Return the [x, y] coordinate for the center point of the cell that contains the specified text.  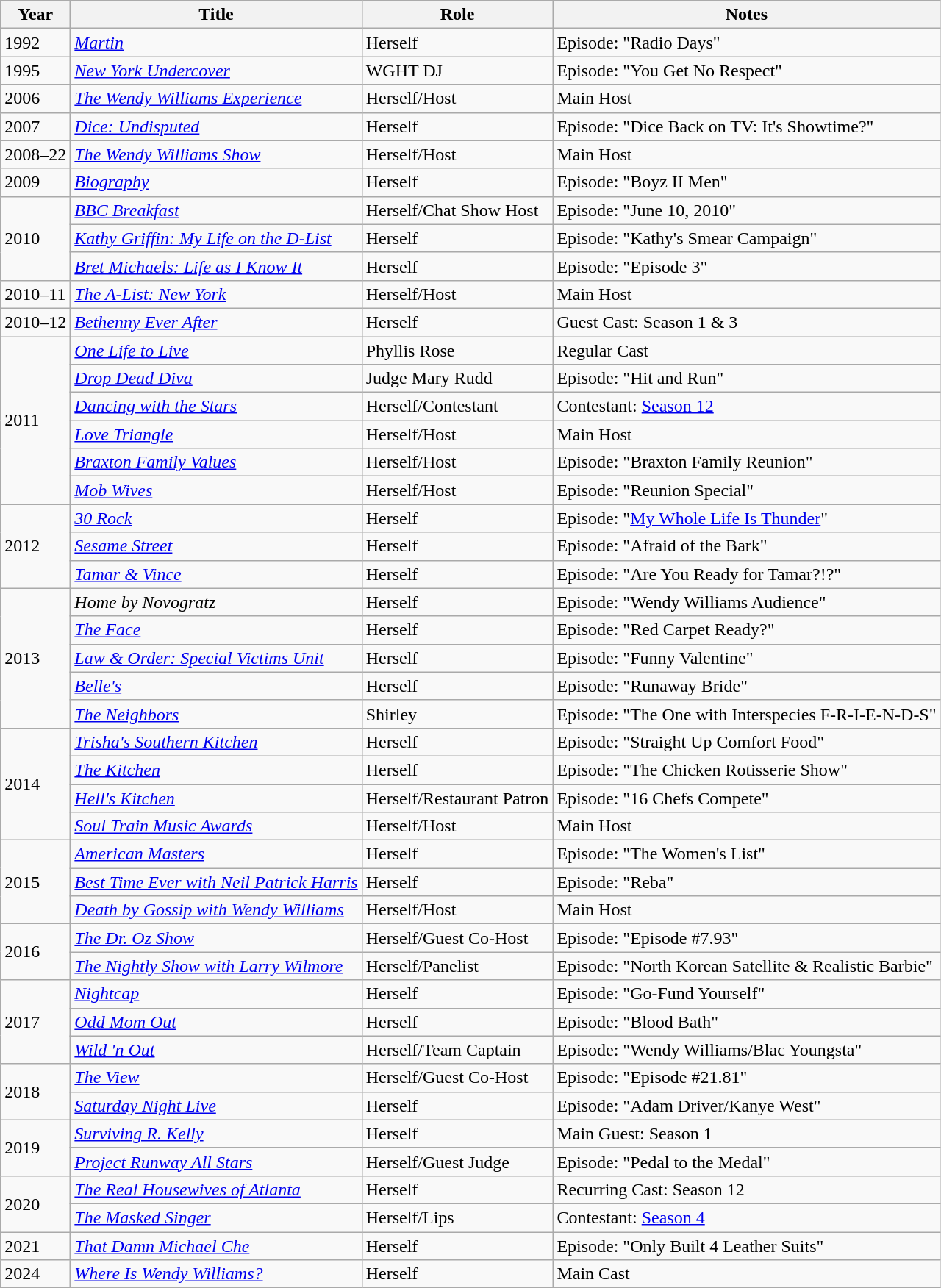
Odd Mom Out [216, 1022]
The Masked Singer [216, 1217]
Phyllis Rose [457, 351]
2020 [35, 1203]
2012 [35, 546]
Dice: Undisputed [216, 126]
Saturday Night Live [216, 1106]
Dancing with the Stars [216, 407]
1995 [35, 71]
Episode: "Funny Valentine" [747, 658]
The Face [216, 630]
Episode: "Radio Days" [747, 43]
Year [35, 15]
Episode: "Braxton Family Reunion" [747, 462]
Episode: "Afraid of the Bark" [747, 546]
Episode: "You Get No Respect" [747, 71]
The A-List: New York [216, 294]
The Kitchen [216, 770]
Guest Cast: Season 1 & 3 [747, 322]
Episode: "June 10, 2010" [747, 210]
That Damn Michael Che [216, 1246]
2015 [35, 882]
Herself/Lips [457, 1217]
Biography [216, 182]
Episode: "Straight Up Comfort Food" [747, 742]
Herself/Contestant [457, 407]
The Wendy Williams Experience [216, 99]
Episode: "Wendy Williams/Blac Youngsta" [747, 1050]
The Nightly Show with Larry Wilmore [216, 966]
Episode: "Wendy Williams Audience" [747, 602]
Episode: "Episode #21.81" [747, 1078]
Main Guest: Season 1 [747, 1134]
2024 [35, 1274]
Notes [747, 15]
Judge Mary Rudd [457, 379]
Episode: "Reunion Special" [747, 490]
2007 [35, 126]
Where Is Wendy Williams? [216, 1274]
Episode: "Reba" [747, 882]
2006 [35, 99]
Best Time Ever with Neil Patrick Harris [216, 882]
Episode: "Blood Bath" [747, 1022]
Episode: "Episode 3" [747, 266]
Contestant: Season 12 [747, 407]
Episode: "North Korean Satellite & Realistic Barbie" [747, 966]
Herself/Panelist [457, 966]
Main Cast [747, 1274]
Episode: "Adam Driver/Kanye West" [747, 1106]
1992 [35, 43]
Regular Cast [747, 351]
2021 [35, 1246]
The Real Housewives of Atlanta [216, 1189]
Episode: "Only Built 4 Leather Suits" [747, 1246]
Episode: "Go-Fund Yourself" [747, 994]
2010–11 [35, 294]
2009 [35, 182]
Contestant: Season 4 [747, 1217]
Episode: "16 Chefs Compete" [747, 798]
Hell's Kitchen [216, 798]
Shirley [457, 714]
2019 [35, 1148]
Tamar & Vince [216, 574]
Episode: "Hit and Run" [747, 379]
Episode: "Dice Back on TV: It's Showtime?" [747, 126]
Love Triangle [216, 434]
Title [216, 15]
Episode: "Kathy's Smear Campaign" [747, 238]
2010 [35, 238]
Episode: "Pedal to the Medal" [747, 1162]
Project Runway All Stars [216, 1162]
2013 [35, 658]
Episode: "Are You Ready for Tamar?!?" [747, 574]
Episode: "Red Carpet Ready?" [747, 630]
Surviving R. Kelly [216, 1134]
Episode: "The Women's List" [747, 854]
WGHT DJ [457, 71]
2018 [35, 1092]
30 Rock [216, 518]
Sesame Street [216, 546]
BBC Breakfast [216, 210]
Herself/Guest Judge [457, 1162]
2017 [35, 1022]
Belle's [216, 686]
Law & Order: Special Victims Unit [216, 658]
The Neighbors [216, 714]
Drop Dead Diva [216, 379]
Soul Train Music Awards [216, 826]
Death by Gossip with Wendy Williams [216, 910]
2016 [35, 952]
Herself/Team Captain [457, 1050]
Episode: "Boyz II Men" [747, 182]
Home by Novogratz [216, 602]
Episode: "Runaway Bride" [747, 686]
Role [457, 15]
Episode: "The One with Interspecies F-R-I-E-N-D-S" [747, 714]
Braxton Family Values [216, 462]
Trisha's Southern Kitchen [216, 742]
The Wendy Williams Show [216, 154]
Wild 'n Out [216, 1050]
The Dr. Oz Show [216, 938]
Recurring Cast: Season 12 [747, 1189]
The View [216, 1078]
2011 [35, 421]
2014 [35, 784]
2010–12 [35, 322]
American Masters [216, 854]
Nightcap [216, 994]
Episode: "My Whole Life Is Thunder" [747, 518]
Bret Michaels: Life as I Know It [216, 266]
Mob Wives [216, 490]
One Life to Live [216, 351]
2008–22 [35, 154]
Episode: "The Chicken Rotisserie Show" [747, 770]
Herself/Chat Show Host [457, 210]
Episode: "Episode #7.93" [747, 938]
Martin [216, 43]
Herself/Restaurant Patron [457, 798]
Kathy Griffin: My Life on the D-List [216, 238]
Bethenny Ever After [216, 322]
New York Undercover [216, 71]
